Output the (x, y) coordinate of the center of the cell containing the given text.  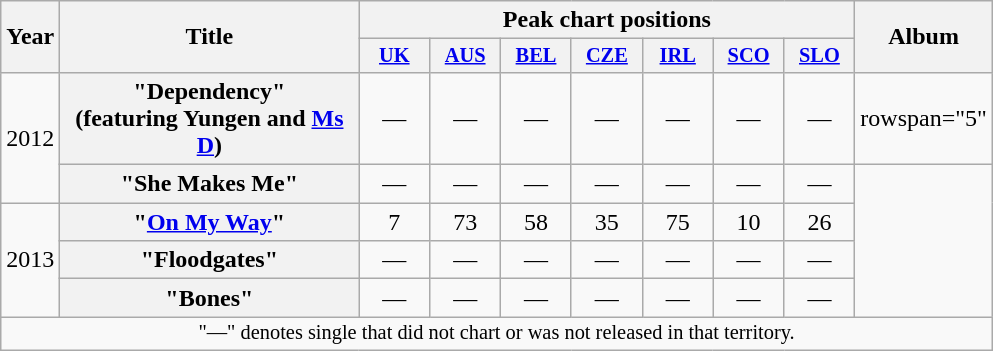
58 (536, 222)
Title (210, 37)
UK (394, 56)
Peak chart positions (607, 20)
2012 (30, 137)
10 (748, 222)
AUS (466, 56)
"Bones" (210, 298)
35 (606, 222)
IRL (678, 56)
"Floodgates" (210, 260)
75 (678, 222)
BEL (536, 56)
SCO (748, 56)
rowspan="5" (924, 118)
"—" denotes single that did not chart or was not released in that territory. (497, 334)
73 (466, 222)
CZE (606, 56)
"On My Way" (210, 222)
26 (820, 222)
SLO (820, 56)
2013 (30, 260)
Album (924, 37)
7 (394, 222)
Year (30, 37)
"She Makes Me" (210, 184)
"Dependency"(featuring Yungen and Ms D) (210, 118)
